Provide the (x, y) coordinate of the cell's center where the given text is located.  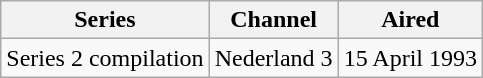
Channel (274, 20)
Nederland 3 (274, 58)
15 April 1993 (410, 58)
Series (105, 20)
Aired (410, 20)
Series 2 compilation (105, 58)
